Find where the given text appears and provide that cell's center as (x, y) coordinate. 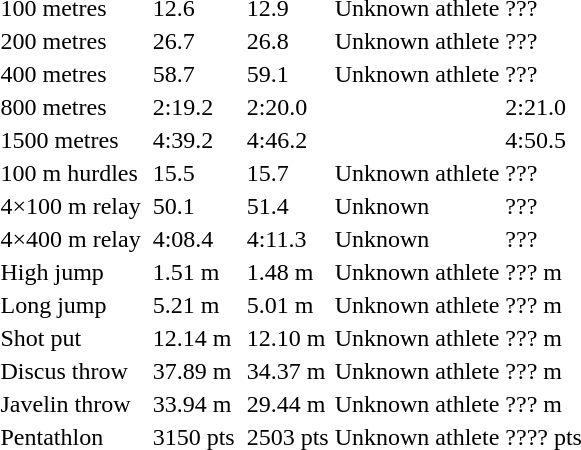
58.7 (194, 74)
33.94 m (194, 404)
1.51 m (194, 272)
26.8 (288, 41)
37.89 m (194, 371)
12.10 m (288, 338)
4:11.3 (288, 239)
1.48 m (288, 272)
26.7 (194, 41)
4:08.4 (194, 239)
15.7 (288, 173)
5.21 m (194, 305)
34.37 m (288, 371)
51.4 (288, 206)
12.14 m (194, 338)
2:20.0 (288, 107)
59.1 (288, 74)
50.1 (194, 206)
15.5 (194, 173)
4:39.2 (194, 140)
5.01 m (288, 305)
2:19.2 (194, 107)
4:46.2 (288, 140)
29.44 m (288, 404)
